For the text-containing cell, return its midpoint in [x, y] coordinate format. 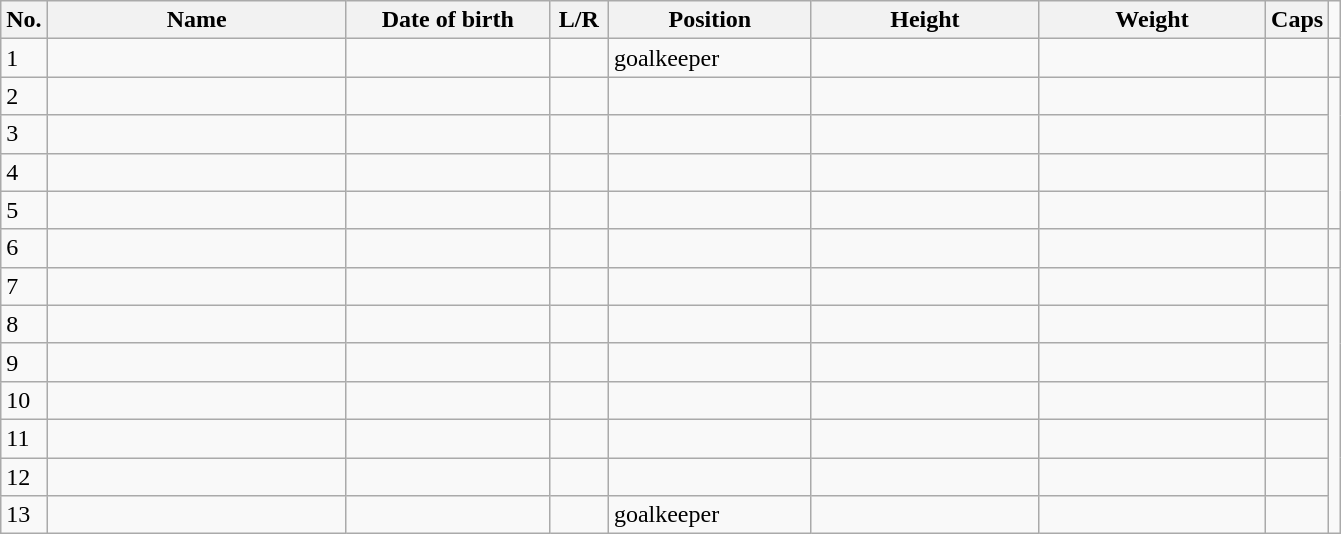
13 [24, 515]
Weight [1152, 20]
Name [196, 20]
Caps [1298, 20]
Date of birth [448, 20]
4 [24, 172]
8 [24, 324]
3 [24, 134]
10 [24, 400]
5 [24, 210]
1 [24, 58]
12 [24, 477]
6 [24, 248]
Position [710, 20]
9 [24, 362]
7 [24, 286]
11 [24, 438]
Height [924, 20]
No. [24, 20]
2 [24, 96]
L/R [578, 20]
